Extract the (X, Y) coordinate from the center of the cell holding the provided text.  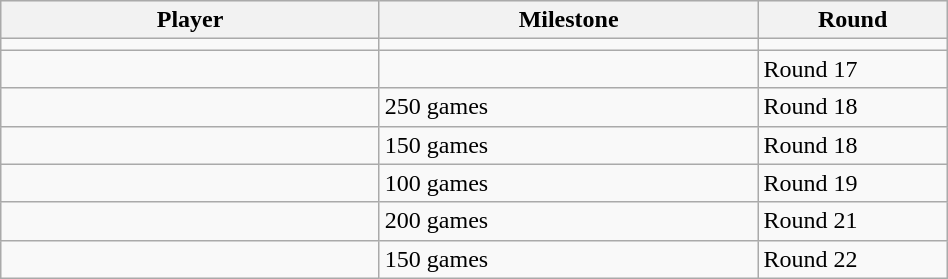
Round 21 (852, 221)
250 games (568, 107)
Round 19 (852, 183)
100 games (568, 183)
Round 22 (852, 259)
Milestone (568, 20)
Round 17 (852, 69)
Round (852, 20)
200 games (568, 221)
Player (190, 20)
